Identify which cell holds the provided text, then report its (x, y) central coordinate. 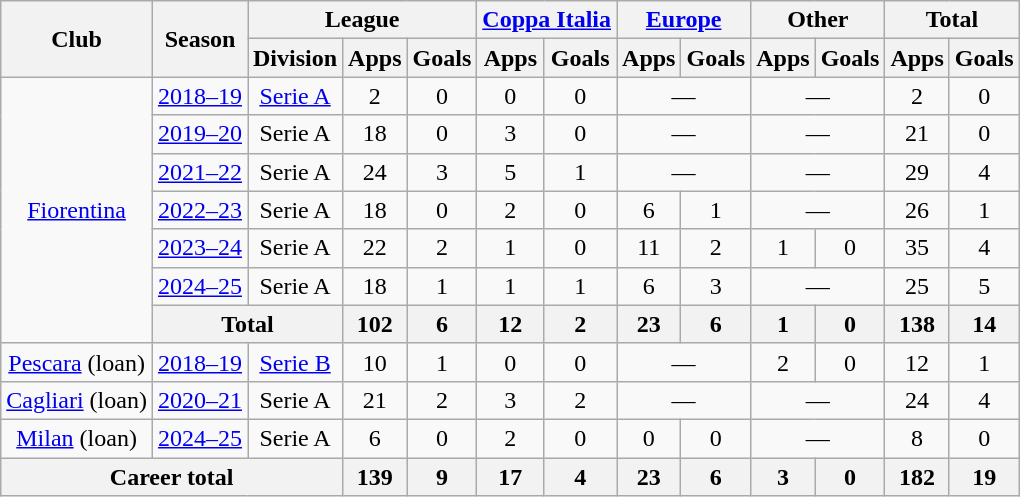
8 (917, 438)
25 (917, 286)
9 (442, 477)
10 (375, 362)
14 (984, 324)
17 (510, 477)
Other (818, 20)
26 (917, 210)
2020–21 (200, 400)
2023–24 (200, 248)
11 (649, 248)
Europe (684, 20)
139 (375, 477)
138 (917, 324)
182 (917, 477)
35 (917, 248)
22 (375, 248)
2022–23 (200, 210)
Club (77, 39)
League (362, 20)
Season (200, 39)
19 (984, 477)
Serie B (296, 362)
Division (296, 58)
2021–22 (200, 172)
Cagliari (loan) (77, 400)
29 (917, 172)
102 (375, 324)
Milan (loan) (77, 438)
2019–20 (200, 134)
Pescara (loan) (77, 362)
Coppa Italia (547, 20)
Career total (172, 477)
Fiorentina (77, 210)
